Capture the cell that displays the provided text and extract its (x, y) central coordinate. 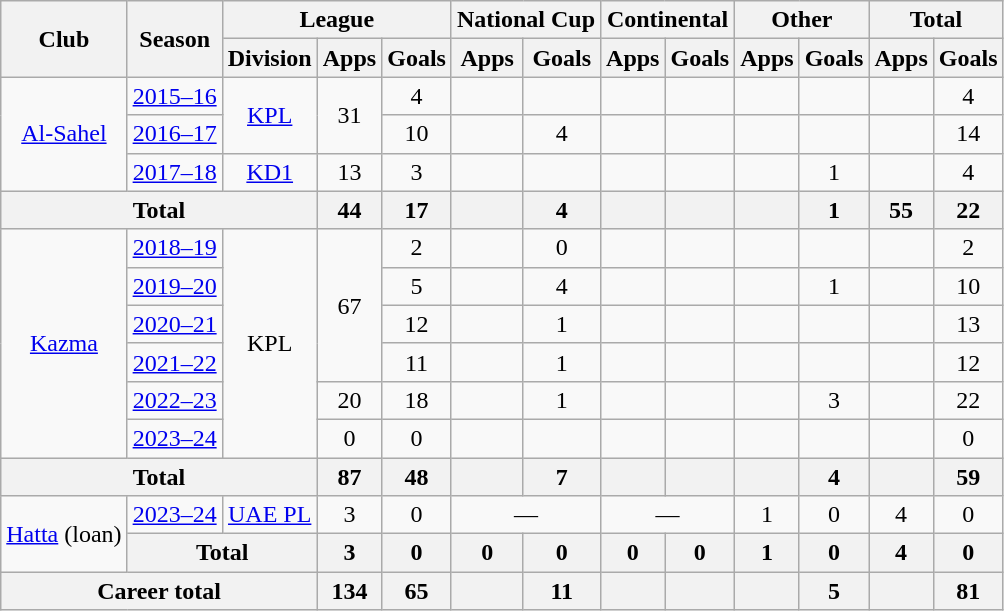
20 (349, 400)
Kazma (64, 343)
Division (270, 58)
7 (562, 477)
17 (417, 210)
National Cup (526, 20)
Hatta (loan) (64, 534)
2015–16 (174, 96)
Continental (668, 20)
2017–18 (174, 172)
134 (349, 591)
2021–22 (174, 362)
81 (968, 591)
44 (349, 210)
2018–19 (174, 248)
Season (174, 39)
UAE PL (270, 515)
87 (349, 477)
Club (64, 39)
67 (349, 305)
55 (901, 210)
48 (417, 477)
2020–21 (174, 324)
League (336, 20)
59 (968, 477)
Al-Sahel (64, 134)
2022–23 (174, 400)
65 (417, 591)
2016–17 (174, 134)
14 (968, 134)
Career total (159, 591)
Other (802, 20)
2019–20 (174, 286)
KD1 (270, 172)
31 (349, 115)
18 (417, 400)
